Locate the cell with the specified text and output its [x, y] center coordinate. 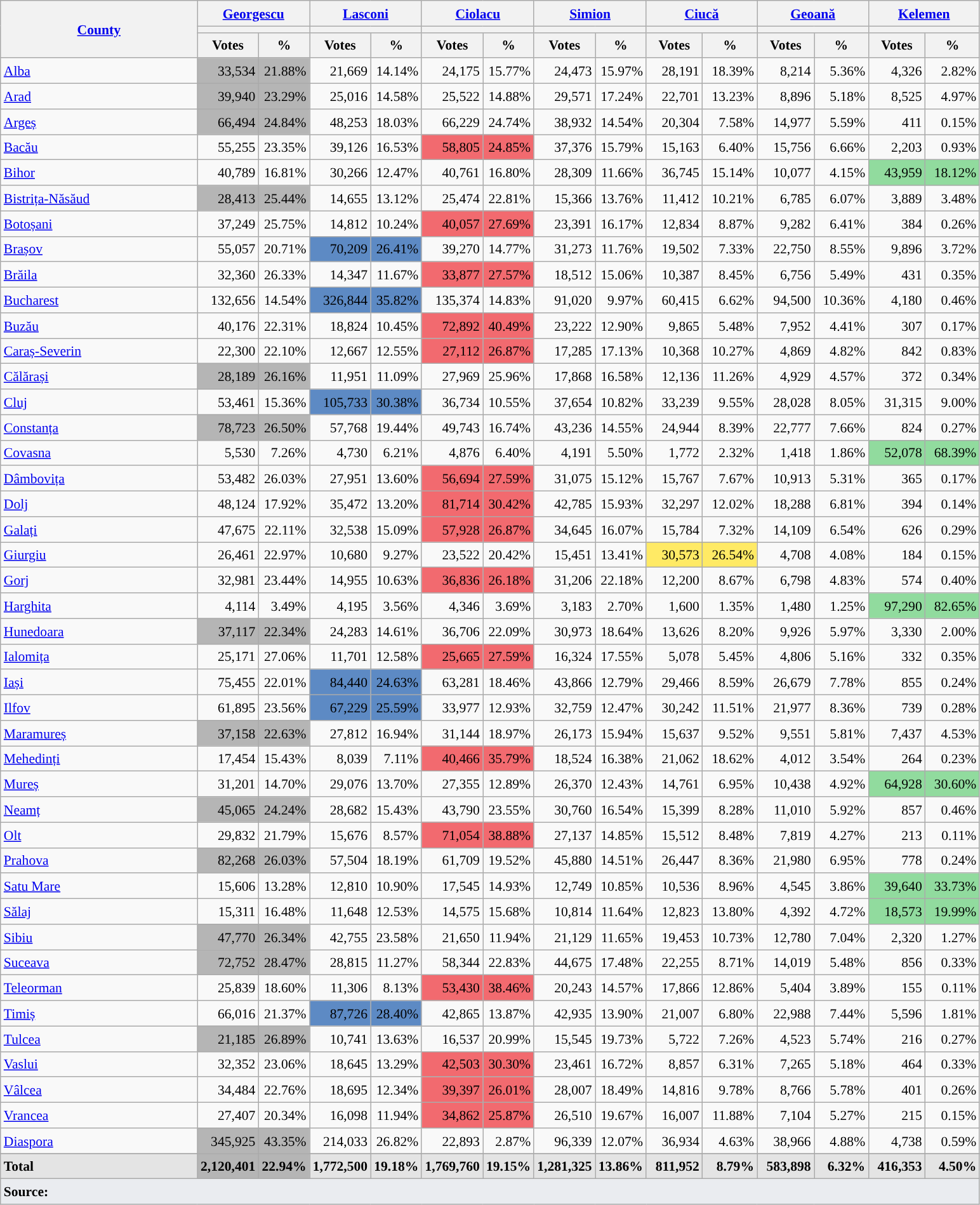
15,163 [674, 147]
21,980 [786, 860]
17.48% [621, 962]
23.44% [284, 580]
7.33% [730, 249]
29,466 [674, 682]
12.55% [396, 351]
3,183 [564, 606]
32,981 [228, 580]
824 [897, 427]
19.73% [621, 1039]
416,353 [897, 1166]
53,482 [228, 479]
28,682 [340, 809]
14.88% [508, 97]
37,376 [564, 147]
Brașov [99, 249]
14.57% [621, 988]
20,304 [674, 122]
7.66% [842, 427]
5,078 [674, 656]
48,124 [228, 504]
3.54% [842, 759]
Timiș [99, 1013]
27.57% [508, 275]
10,741 [340, 1039]
35,472 [340, 504]
31,201 [228, 784]
16.07% [621, 529]
22.31% [284, 326]
25,016 [340, 97]
72,752 [228, 962]
42,935 [564, 1013]
7.44% [842, 1013]
4,708 [786, 555]
10,913 [786, 479]
6.21% [396, 453]
1.86% [842, 453]
5.78% [842, 1090]
Teleorman [99, 988]
15,676 [340, 835]
Source: [490, 1192]
12.07% [621, 1141]
Vâlcea [99, 1090]
40.49% [508, 326]
18,524 [564, 759]
10.21% [730, 198]
Sălaj [99, 912]
12.02% [730, 504]
35.82% [396, 300]
19.52% [508, 860]
18.97% [508, 733]
68.39% [953, 453]
10,368 [674, 351]
Călărași [99, 376]
17,545 [452, 886]
14.83% [508, 300]
15,366 [564, 198]
43,959 [897, 173]
19,453 [674, 937]
23.56% [284, 708]
15.09% [396, 529]
26,447 [674, 860]
15.94% [621, 733]
10.45% [396, 326]
15.93% [621, 504]
14.70% [284, 784]
18.60% [284, 988]
40,466 [452, 759]
16.81% [284, 173]
13.86% [621, 1166]
27,112 [452, 351]
22,255 [674, 962]
55,255 [228, 147]
8.05% [842, 402]
18.39% [730, 71]
16.48% [284, 912]
Prahova [99, 860]
23.29% [284, 97]
66,016 [228, 1013]
6.81% [842, 504]
81,714 [452, 504]
105,733 [340, 402]
26.50% [284, 427]
Total [99, 1166]
8,857 [674, 1064]
15,512 [674, 835]
38,966 [786, 1141]
842 [897, 351]
12.53% [396, 912]
14,575 [452, 912]
Bihor [99, 173]
18,573 [897, 912]
Dâmbovița [99, 479]
626 [897, 529]
0.28% [953, 708]
16,098 [340, 1115]
25,839 [228, 988]
25.87% [508, 1115]
24.84% [284, 122]
18.19% [396, 860]
Ilfov [99, 708]
12.86% [730, 988]
35.79% [508, 759]
Olt [99, 835]
5.27% [842, 1115]
1.35% [730, 606]
1.81% [953, 1013]
14.55% [621, 427]
10,680 [340, 555]
2.00% [953, 631]
4.50% [953, 1166]
11.51% [730, 708]
45,065 [228, 809]
13.90% [621, 1013]
91,020 [564, 300]
22.83% [508, 962]
14.14% [396, 71]
Mureș [99, 784]
18,645 [340, 1064]
43,790 [452, 809]
28,309 [564, 173]
13.63% [396, 1039]
26.82% [396, 1141]
17,454 [228, 759]
214,033 [340, 1141]
25.96% [508, 376]
Caraș-Severin [99, 351]
9,926 [786, 631]
36,836 [452, 580]
0.29% [953, 529]
23,391 [564, 223]
87,726 [340, 1013]
8.87% [730, 223]
9.00% [953, 402]
12.58% [396, 656]
215 [897, 1115]
23.35% [284, 147]
32,360 [228, 275]
26,173 [564, 733]
24,283 [340, 631]
11,951 [340, 376]
7.04% [842, 937]
13.12% [396, 198]
22,750 [786, 249]
184 [897, 555]
36,934 [674, 1141]
26,510 [564, 1115]
20.99% [508, 1039]
15.06% [621, 275]
4,869 [786, 351]
32,352 [228, 1064]
39,940 [228, 97]
63,281 [452, 682]
5,404 [786, 988]
739 [897, 708]
27,951 [340, 479]
64,928 [897, 784]
30,242 [674, 708]
5,722 [674, 1039]
32,759 [564, 708]
22,701 [674, 97]
4,523 [786, 1039]
15,767 [674, 479]
6.07% [842, 198]
56,694 [452, 479]
22,988 [786, 1013]
Argeș [99, 122]
78,723 [228, 427]
48,253 [340, 122]
Ialomița [99, 656]
7,104 [786, 1115]
82.65% [953, 606]
36,734 [452, 402]
34,484 [228, 1090]
18.12% [953, 173]
29,832 [228, 835]
8,039 [340, 759]
23.55% [508, 809]
20.42% [508, 555]
21,007 [674, 1013]
21,977 [786, 708]
11.67% [396, 275]
4.15% [842, 173]
66,494 [228, 122]
20.71% [284, 249]
14,347 [340, 275]
8.59% [730, 682]
39,640 [897, 886]
Simion [590, 13]
22.81% [508, 198]
778 [897, 860]
30,266 [340, 173]
6.62% [730, 300]
9,896 [897, 249]
Diaspora [99, 1141]
15.77% [508, 71]
28.47% [284, 962]
1,281,325 [564, 1166]
Cluj [99, 402]
22.18% [621, 580]
8,525 [897, 97]
12.79% [621, 682]
17.13% [621, 351]
4.27% [842, 835]
Covasna [99, 453]
23,522 [452, 555]
22.10% [284, 351]
8.57% [396, 835]
Maramureș [99, 733]
14.77% [508, 249]
Brăila [99, 275]
12,834 [674, 223]
26.33% [284, 275]
10.63% [396, 580]
21,062 [674, 759]
15.97% [621, 71]
2,120,401 [228, 1166]
30.30% [508, 1064]
10.90% [396, 886]
Ciolacu [477, 13]
0.83% [953, 351]
26.34% [284, 937]
16,537 [452, 1039]
6.80% [730, 1013]
12.93% [508, 708]
Ciucă [702, 13]
216 [897, 1039]
42,865 [452, 1013]
11.88% [730, 1115]
21.88% [284, 71]
22,777 [786, 427]
25,665 [452, 656]
4,738 [897, 1141]
19.44% [396, 427]
22.01% [284, 682]
11.66% [621, 173]
24,944 [674, 427]
5.92% [842, 809]
Iași [99, 682]
5,596 [897, 1013]
13.80% [730, 912]
14.61% [396, 631]
3.72% [953, 249]
10.27% [730, 351]
431 [897, 275]
28,191 [674, 71]
411 [897, 122]
10.85% [621, 886]
16.54% [621, 809]
32,538 [340, 529]
4,545 [786, 886]
Constanța [99, 427]
21,185 [228, 1039]
Georgescu [254, 13]
Satu Mare [99, 886]
42,503 [452, 1064]
40,057 [452, 223]
4,114 [228, 606]
10,438 [786, 784]
Vaslui [99, 1064]
23.58% [396, 937]
1,418 [786, 453]
31,315 [897, 402]
22.94% [284, 1166]
8.48% [730, 835]
Vrancea [99, 1115]
365 [897, 479]
27,407 [228, 1115]
Suceava [99, 962]
24.74% [508, 122]
10.55% [508, 402]
12,810 [340, 886]
1,480 [786, 606]
4,346 [452, 606]
61,709 [452, 860]
30.60% [953, 784]
0.59% [953, 1141]
22.63% [284, 733]
384 [897, 223]
16.38% [621, 759]
13,626 [674, 631]
8.71% [730, 962]
33.73% [953, 886]
38.88% [508, 835]
16.94% [396, 733]
27.06% [284, 656]
18,824 [340, 326]
5.50% [621, 453]
53,430 [452, 988]
15.79% [621, 147]
13.28% [284, 886]
1.25% [842, 606]
22,300 [228, 351]
15,756 [786, 147]
12.89% [508, 784]
53,461 [228, 402]
1,600 [674, 606]
Giurgiu [99, 555]
27,355 [452, 784]
17.92% [284, 504]
13.29% [396, 1064]
14,761 [674, 784]
8,214 [786, 71]
5.59% [842, 122]
7,952 [786, 326]
5.49% [842, 275]
39,126 [340, 147]
Bacău [99, 147]
23.06% [284, 1064]
0.93% [953, 147]
307 [897, 326]
8.13% [396, 988]
16.53% [396, 147]
39,270 [452, 249]
332 [897, 656]
372 [897, 376]
31,206 [564, 580]
38.46% [508, 988]
24,175 [452, 71]
155 [897, 988]
4.53% [953, 733]
21.37% [284, 1013]
30,973 [564, 631]
14,109 [786, 529]
39,397 [452, 1090]
Bistrița-Năsăud [99, 198]
21,129 [564, 937]
8,766 [786, 1090]
27,812 [340, 733]
28.40% [396, 1013]
6.54% [842, 529]
21.79% [284, 835]
30.38% [396, 402]
2.70% [621, 606]
17,285 [564, 351]
42,755 [340, 937]
855 [897, 682]
27,969 [452, 376]
18.46% [508, 682]
12,200 [674, 580]
28,815 [340, 962]
11.26% [730, 376]
11.65% [621, 937]
0.40% [953, 580]
10,387 [674, 275]
4,012 [786, 759]
5.97% [842, 631]
9.55% [730, 402]
4.72% [842, 912]
Tulcea [99, 1039]
Galați [99, 529]
17.55% [621, 656]
24,473 [564, 71]
43.35% [284, 1141]
29,076 [340, 784]
1,772 [674, 453]
4,730 [340, 453]
14.93% [508, 886]
Hunedoara [99, 631]
6,785 [786, 198]
4.57% [842, 376]
9,282 [786, 223]
44,675 [564, 962]
37,117 [228, 631]
45,880 [564, 860]
574 [897, 580]
6.31% [730, 1064]
19.67% [621, 1115]
94,500 [786, 300]
22.76% [284, 1090]
11,648 [340, 912]
16.74% [508, 427]
8.67% [730, 580]
7.11% [396, 759]
6.32% [842, 1166]
1.27% [953, 937]
40,761 [452, 173]
7,265 [786, 1064]
Harghita [99, 606]
132,656 [228, 300]
30,573 [674, 555]
28,413 [228, 198]
2,203 [897, 147]
26,370 [564, 784]
County [99, 29]
32,297 [674, 504]
58,344 [452, 962]
18.03% [396, 122]
15,784 [674, 529]
8.96% [730, 886]
26.01% [508, 1090]
8.28% [730, 809]
13.23% [730, 97]
2.82% [953, 71]
4.83% [842, 580]
Bucharest [99, 300]
13.87% [508, 1013]
25.75% [284, 223]
4.92% [842, 784]
26,461 [228, 555]
15,606 [228, 886]
18.62% [730, 759]
22,893 [452, 1141]
84,440 [340, 682]
18,288 [786, 504]
7.67% [730, 479]
43,866 [564, 682]
5.74% [842, 1039]
10.24% [396, 223]
10,077 [786, 173]
Alba [99, 71]
Botoșani [99, 223]
26.18% [508, 580]
15,545 [564, 1039]
Dolj [99, 504]
Kelemen [924, 13]
12,667 [340, 351]
40,789 [228, 173]
12.90% [621, 326]
4.63% [730, 1141]
28,028 [786, 402]
213 [897, 835]
7.32% [730, 529]
5,530 [228, 453]
5.81% [842, 733]
6,756 [786, 275]
4,191 [564, 453]
20.34% [284, 1115]
14.58% [396, 97]
27,137 [564, 835]
26.89% [284, 1039]
13.76% [621, 198]
464 [897, 1064]
12,749 [564, 886]
12.34% [396, 1090]
40,176 [228, 326]
57,504 [340, 860]
12,136 [674, 376]
25.59% [396, 708]
401 [897, 1090]
583,898 [786, 1166]
15.36% [284, 402]
10.82% [621, 402]
58,805 [452, 147]
0.34% [953, 376]
57,928 [452, 529]
2,320 [897, 937]
Buzău [99, 326]
7.78% [842, 682]
25,522 [452, 97]
30.42% [508, 504]
8.79% [730, 1166]
11.76% [621, 249]
2.32% [730, 453]
18,695 [340, 1090]
72,892 [452, 326]
22.09% [508, 631]
11.27% [396, 962]
34,862 [452, 1115]
11,010 [786, 809]
13.20% [396, 504]
36,745 [674, 173]
24.24% [284, 809]
30,760 [564, 809]
14,655 [340, 198]
47,675 [228, 529]
96,339 [564, 1141]
1,769,760 [452, 1166]
4,806 [786, 656]
345,925 [228, 1141]
82,268 [228, 860]
18,512 [564, 275]
135,374 [452, 300]
16.58% [621, 376]
9.97% [621, 300]
326,844 [340, 300]
21,669 [340, 71]
15.14% [730, 173]
23,461 [564, 1064]
4.08% [842, 555]
11,701 [340, 656]
10,536 [674, 886]
4,195 [340, 606]
47,770 [228, 937]
11,306 [340, 988]
33,977 [452, 708]
16,324 [564, 656]
0.14% [953, 504]
17,866 [674, 988]
3.89% [842, 988]
97,290 [897, 606]
12,823 [674, 912]
19.15% [508, 1166]
4,180 [897, 300]
22.34% [284, 631]
55,057 [228, 249]
12,780 [786, 937]
394 [897, 504]
6,798 [786, 580]
15.12% [621, 479]
21,650 [452, 937]
Mehedinți [99, 759]
37,249 [228, 223]
4,326 [897, 71]
13.70% [396, 784]
264 [897, 759]
31,144 [452, 733]
17.24% [621, 97]
6.41% [842, 223]
14,816 [674, 1090]
9.27% [396, 555]
66,229 [452, 122]
3.49% [284, 606]
1,772,500 [340, 1166]
10.73% [730, 937]
19,502 [674, 249]
26.41% [396, 249]
14.85% [621, 835]
18.64% [621, 631]
43,236 [564, 427]
25,171 [228, 656]
4.88% [842, 1141]
71,054 [452, 835]
16.80% [508, 173]
70,209 [340, 249]
3.56% [396, 606]
23,222 [564, 326]
9,551 [786, 733]
8.45% [730, 275]
16.17% [621, 223]
0.23% [953, 759]
24.63% [396, 682]
15,311 [228, 912]
15,451 [564, 555]
6.66% [842, 147]
28,189 [228, 376]
811,952 [674, 1166]
8.39% [730, 427]
7.58% [730, 122]
38,932 [564, 122]
27.69% [508, 223]
2.87% [508, 1141]
4.97% [953, 97]
13.41% [621, 555]
49,743 [452, 427]
52,078 [897, 453]
4,392 [786, 912]
18.49% [621, 1090]
20,243 [564, 988]
3.86% [842, 886]
3,889 [897, 198]
4,876 [452, 453]
15,637 [674, 733]
Sibiu [99, 937]
14.51% [621, 860]
22.97% [284, 555]
31,273 [564, 249]
60,415 [674, 300]
33,239 [674, 402]
4.82% [842, 351]
5.31% [842, 479]
29,571 [564, 97]
Arad [99, 97]
17,868 [564, 376]
5.45% [730, 656]
5.16% [842, 656]
19.99% [953, 912]
7,819 [786, 835]
13.60% [396, 479]
19.18% [396, 1166]
26.16% [284, 376]
25,474 [452, 198]
3.48% [953, 198]
37,654 [564, 402]
Geoană [812, 13]
9,865 [674, 326]
61,895 [228, 708]
42,785 [564, 504]
28,007 [564, 1090]
10,814 [564, 912]
5.36% [842, 71]
Gorj [99, 580]
67,229 [340, 708]
11.09% [396, 376]
16,007 [674, 1115]
11.64% [621, 912]
33,534 [228, 71]
12.43% [621, 784]
10.36% [842, 300]
34,645 [564, 529]
14,019 [786, 962]
22.11% [284, 529]
9.78% [730, 1090]
16.72% [621, 1064]
75,455 [228, 682]
4,929 [786, 376]
37,158 [228, 733]
15.68% [508, 912]
856 [897, 962]
8.55% [842, 249]
26,679 [786, 682]
857 [897, 809]
11,412 [674, 198]
7,437 [897, 733]
26.54% [730, 555]
8,896 [786, 97]
Lasconi [366, 13]
Neamț [99, 809]
33,877 [452, 275]
14,955 [340, 580]
15,399 [674, 809]
9.52% [730, 733]
57,768 [340, 427]
3.69% [508, 606]
36,706 [452, 631]
14,812 [340, 223]
3,330 [897, 631]
24.85% [508, 147]
4.41% [842, 326]
25.44% [284, 198]
31,075 [564, 479]
14,977 [786, 122]
8.20% [730, 631]
